Identify which cell holds the provided text, then report its (x, y) central coordinate. 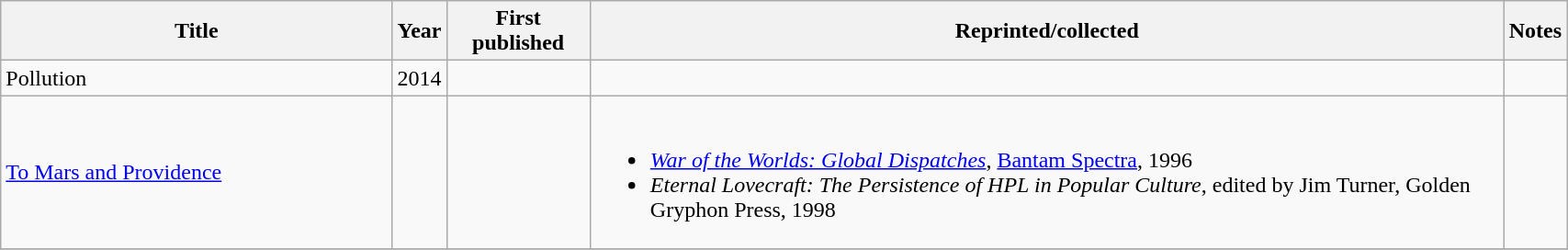
Title (197, 31)
First published (518, 31)
Notes (1535, 31)
To Mars and Providence (197, 173)
Reprinted/collected (1047, 31)
2014 (419, 78)
Year (419, 31)
Pollution (197, 78)
